Extract the (x, y) coordinate from the center of the cell holding the provided text.  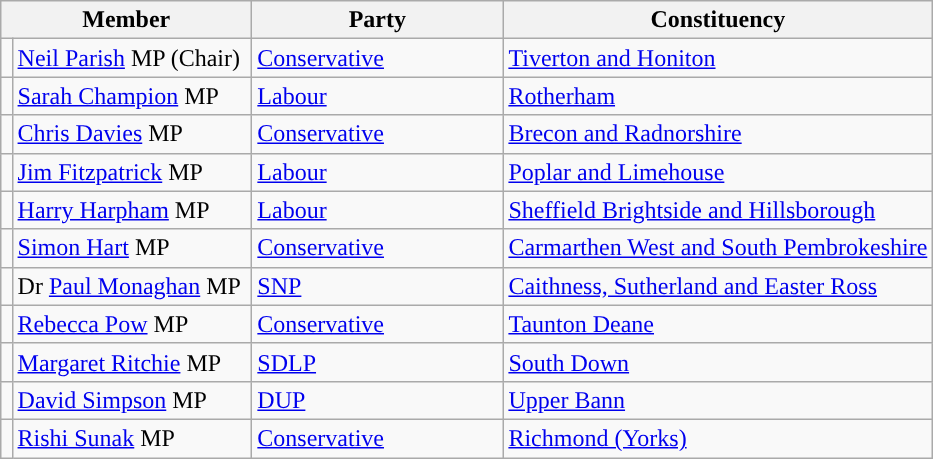
DUP (378, 400)
SDLP (378, 362)
Sheffield Brightside and Hillsborough (718, 210)
Caithness, Sutherland and Easter Ross (718, 286)
Harry Harpham MP (132, 210)
Member (126, 20)
Party (378, 20)
Brecon and Radnorshire (718, 134)
Rotherham (718, 96)
Constituency (718, 20)
Upper Bann (718, 400)
Rebecca Pow MP (132, 324)
Neil Parish MP (Chair) (132, 58)
Taunton Deane (718, 324)
Margaret Ritchie MP (132, 362)
Sarah Champion MP (132, 96)
Simon Hart MP (132, 248)
Tiverton and Honiton (718, 58)
Chris Davies MP (132, 134)
Poplar and Limehouse (718, 172)
Carmarthen West and South Pembrokeshire (718, 248)
Rishi Sunak MP (132, 438)
South Down (718, 362)
David Simpson MP (132, 400)
Richmond (Yorks) (718, 438)
Jim Fitzpatrick MP (132, 172)
SNP (378, 286)
Dr Paul Monaghan MP (132, 286)
